Return the [X, Y] coordinate for the center point of the cell that contains the specified text.  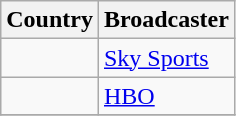
HBO [166, 96]
Country [50, 20]
Broadcaster [166, 20]
Sky Sports [166, 58]
